Identify which cell holds the provided text, then report its (x, y) central coordinate. 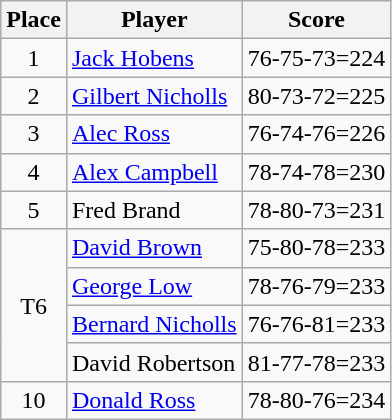
76-74-76=226 (316, 134)
Gilbert Nicholls (154, 96)
78-76-79=233 (316, 286)
1 (34, 58)
Bernard Nicholls (154, 324)
4 (34, 172)
78-80-73=231 (316, 210)
George Low (154, 286)
David Brown (154, 248)
Player (154, 20)
5 (34, 210)
81-77-78=233 (316, 362)
76-75-73=224 (316, 58)
75-80-78=233 (316, 248)
T6 (34, 305)
3 (34, 134)
78-80-76=234 (316, 400)
78-74-78=230 (316, 172)
2 (34, 96)
Alec Ross (154, 134)
Fred Brand (154, 210)
80-73-72=225 (316, 96)
Place (34, 20)
Donald Ross (154, 400)
10 (34, 400)
David Robertson (154, 362)
76-76-81=233 (316, 324)
Alex Campbell (154, 172)
Jack Hobens (154, 58)
Score (316, 20)
